Locate the cell with the specified text and output its (x, y) center coordinate. 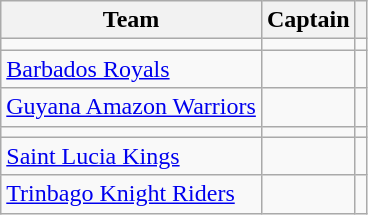
Barbados Royals (132, 69)
Captain (308, 20)
Guyana Amazon Warriors (132, 107)
Team (132, 20)
Saint Lucia Kings (132, 156)
Trinbago Knight Riders (132, 194)
